For the text-containing cell, return its midpoint in [x, y] coordinate format. 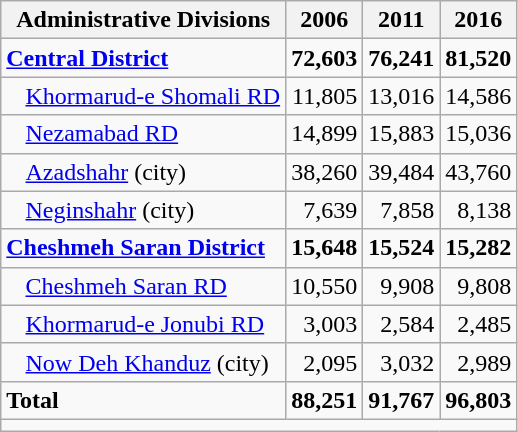
2,584 [402, 324]
2016 [478, 20]
Khormarud-e Shomali RD [144, 96]
9,808 [478, 286]
15,036 [478, 134]
8,138 [478, 210]
43,760 [478, 172]
Central District [144, 58]
39,484 [402, 172]
88,251 [324, 400]
Now Deh Khanduz (city) [144, 362]
76,241 [402, 58]
Cheshmeh Saran RD [144, 286]
14,586 [478, 96]
72,603 [324, 58]
Total [144, 400]
15,883 [402, 134]
81,520 [478, 58]
10,550 [324, 286]
3,032 [402, 362]
Nezamabad RD [144, 134]
7,858 [402, 210]
15,524 [402, 248]
Neginshahr (city) [144, 210]
11,805 [324, 96]
13,016 [402, 96]
Administrative Divisions [144, 20]
Azadshahr (city) [144, 172]
2006 [324, 20]
15,282 [478, 248]
9,908 [402, 286]
96,803 [478, 400]
3,003 [324, 324]
7,639 [324, 210]
2,989 [478, 362]
Cheshmeh Saran District [144, 248]
15,648 [324, 248]
38,260 [324, 172]
2,095 [324, 362]
2011 [402, 20]
14,899 [324, 134]
91,767 [402, 400]
2,485 [478, 324]
Khormarud-e Jonubi RD [144, 324]
